Search for the cell housing the specified text and yield its [X, Y] center coordinate. 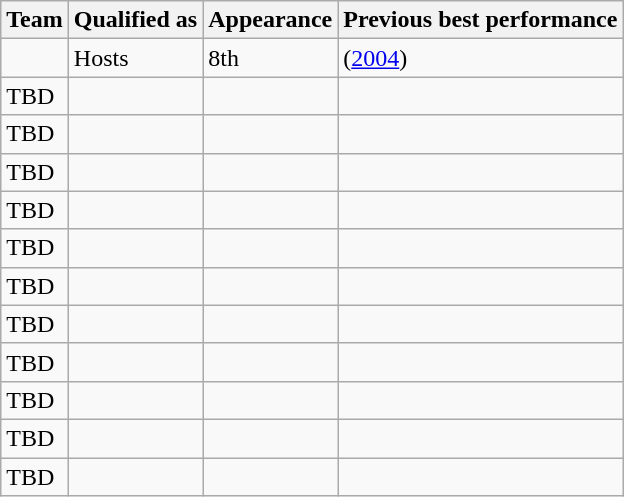
Hosts [135, 58]
Previous best performance [480, 20]
8th [270, 58]
Appearance [270, 20]
Qualified as [135, 20]
Team [35, 20]
(2004) [480, 58]
